Scan for the cell matching the given text and deliver its [x, y] coordinate at center. 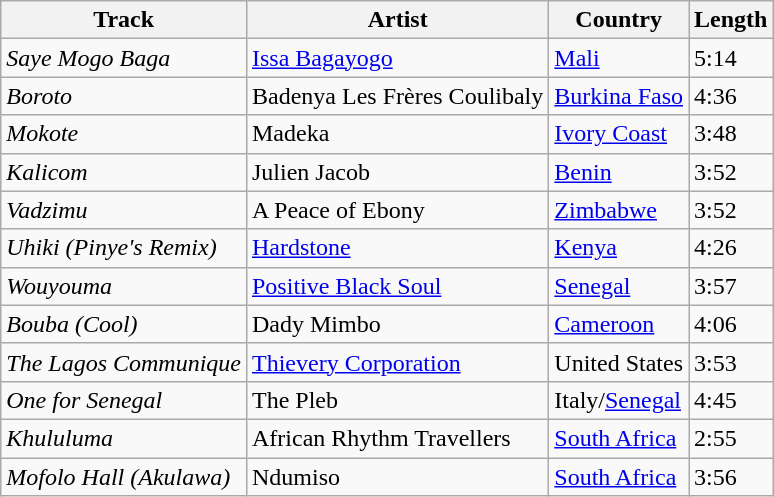
Ndumiso [397, 477]
Saye Mogo Baga [124, 58]
2:55 [731, 438]
Senegal [619, 286]
Khululuma [124, 438]
Issa Bagayogo [397, 58]
Cameroon [619, 324]
Vadzimu [124, 210]
Madeka [397, 134]
Thievery Corporation [397, 362]
3:57 [731, 286]
One for Senegal [124, 400]
Bouba (Cool) [124, 324]
Country [619, 20]
Kenya [619, 248]
African Rhythm Travellers [397, 438]
The Pleb [397, 400]
Italy/Senegal [619, 400]
4:45 [731, 400]
5:14 [731, 58]
3:53 [731, 362]
4:26 [731, 248]
Positive Black Soul [397, 286]
Track [124, 20]
Uhiki (Pinye's Remix) [124, 248]
Julien Jacob [397, 172]
Mofolo Hall (Akulawa) [124, 477]
The Lagos Communique [124, 362]
4:06 [731, 324]
Burkina Faso [619, 96]
Mali [619, 58]
A Peace of Ebony [397, 210]
Hardstone [397, 248]
Ivory Coast [619, 134]
Artist [397, 20]
Wouyouma [124, 286]
United States [619, 362]
Dady Mimbo [397, 324]
Kalicom [124, 172]
Boroto [124, 96]
Length [731, 20]
3:56 [731, 477]
4:36 [731, 96]
3:48 [731, 134]
Badenya Les Frères Coulibaly [397, 96]
Mokote [124, 134]
Benin [619, 172]
Zimbabwe [619, 210]
